For the text-containing cell, return its midpoint in [X, Y] coordinate format. 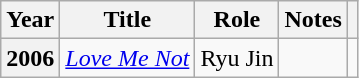
Title [128, 20]
Notes [313, 20]
Role [237, 20]
Love Me Not [128, 58]
2006 [30, 58]
Year [30, 20]
Ryu Jin [237, 58]
